Detect which cell encompasses the target text, then output its [X, Y] center coordinate. 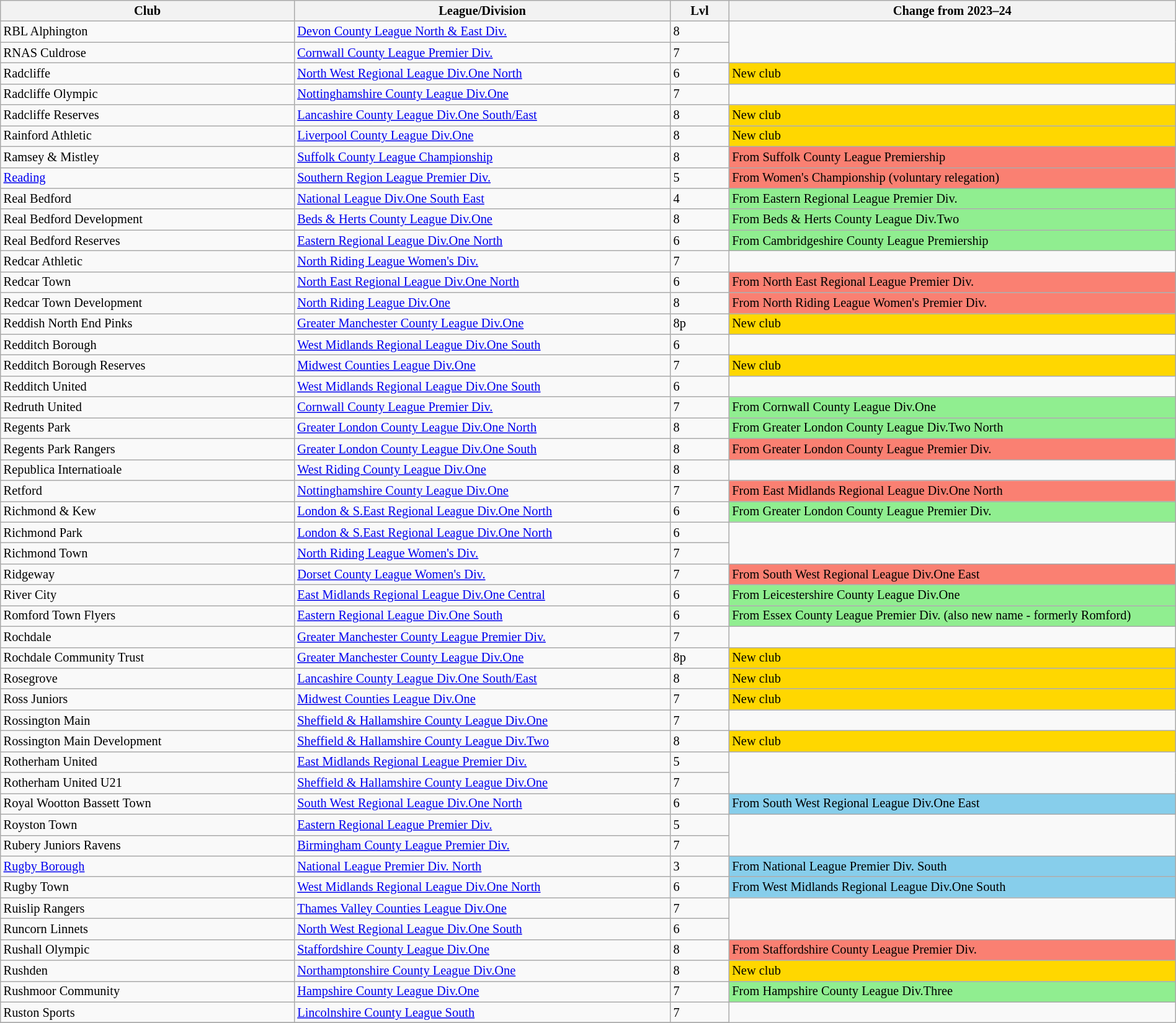
From Greater London County League Div.Two North [952, 428]
Rugby Town [148, 887]
West Riding County League Div.One [482, 470]
3 [700, 866]
Birmingham County League Premier Div. [482, 846]
RNAS Culdrose [148, 53]
Ruston Sports [148, 1012]
North West Regional League Div.One North [482, 73]
From Suffolk County League Premiership [952, 157]
Richmond Park [148, 533]
Hampshire County League Div.One [482, 991]
Richmond & Kew [148, 511]
Richmond Town [148, 553]
From Staffordshire County League Premier Div. [952, 950]
Eastern Regional League Div.One South [482, 616]
Regents Park [148, 428]
Rushmoor Community [148, 991]
Liverpool County League Div.One [482, 136]
Ruislip Rangers [148, 908]
Redcar Town [148, 282]
RBL Alphington [148, 32]
Sheffield & Hallamshire County League Div.Two [482, 741]
Rochdale [148, 637]
Regents Park Rangers [148, 449]
North Riding League Div.One [482, 303]
Rosegrove [148, 678]
National League Div.One South East [482, 198]
Ridgeway [148, 574]
Dorset County League Women's Div. [482, 574]
Reddish North End Pinks [148, 324]
Rugby Borough [148, 866]
From Cornwall County League Div.One [952, 407]
Rainford Athletic [148, 136]
Runcorn Linnets [148, 929]
Change from 2023–24 [952, 11]
Lincolnshire County League South [482, 1012]
Real Bedford [148, 198]
Rotherham United [148, 762]
Redditch United [148, 386]
Redcar Athletic [148, 261]
Rossington Main [148, 720]
Greater Manchester County League Premier Div. [482, 637]
From West Midlands Regional League Div.One South [952, 887]
National League Premier Div. North [482, 866]
Greater London County League Div.One South [482, 449]
Royston Town [148, 825]
League/Division [482, 11]
River City [148, 595]
Rochdale Community Trust [148, 658]
Real Bedford Development [148, 219]
Lvl [700, 11]
Greater London County League Div.One North [482, 428]
Eastern Regional League Div.One North [482, 241]
Retford [148, 490]
South West Regional League Div.One North [482, 804]
Ramsey & Mistley [148, 157]
Rotherham United U21 [148, 783]
Rossington Main Development [148, 741]
Rubery Juniors Ravens [148, 846]
From North East Regional League Premier Div. [952, 282]
From Women's Championship (voluntary relegation) [952, 178]
West Midlands Regional League Div.One North [482, 887]
Republica Internatioale [148, 470]
North East Regional League Div.One North [482, 282]
Radcliffe [148, 73]
Eastern Regional League Premier Div. [482, 825]
Redditch Borough Reserves [148, 365]
From Hampshire County League Div.Three [952, 991]
Romford Town Flyers [148, 616]
Thames Valley Counties League Div.One [482, 908]
Southern Region League Premier Div. [482, 178]
4 [700, 198]
Suffolk County League Championship [482, 157]
East Midlands Regional League Div.One Central [482, 595]
Radcliffe Olympic [148, 94]
From North Riding League Women's Premier Div. [952, 303]
Devon County League North & East Div. [482, 32]
Radcliffe Reserves [148, 115]
From Essex County League Premier Div. (also new name - formerly Romford) [952, 616]
From Cambridgeshire County League Premiership [952, 241]
From Leicestershire County League Div.One [952, 595]
Royal Wootton Bassett Town [148, 804]
From East Midlands Regional League Div.One North [952, 490]
Real Bedford Reserves [148, 241]
Rushden [148, 971]
From Beds & Herts County League Div.Two [952, 219]
Northamptonshire County League Div.One [482, 971]
Staffordshire County League Div.One [482, 950]
From National League Premier Div. South [952, 866]
East Midlands Regional League Premier Div. [482, 762]
Redditch Borough [148, 345]
Rushall Olympic [148, 950]
From Eastern Regional League Premier Div. [952, 198]
Redcar Town Development [148, 303]
North West Regional League Div.One South [482, 929]
Ross Juniors [148, 699]
Redruth United [148, 407]
Beds & Herts County League Div.One [482, 219]
Reading [148, 178]
Club [148, 11]
